Extract the (X, Y) coordinate from the center of the cell holding the provided text.  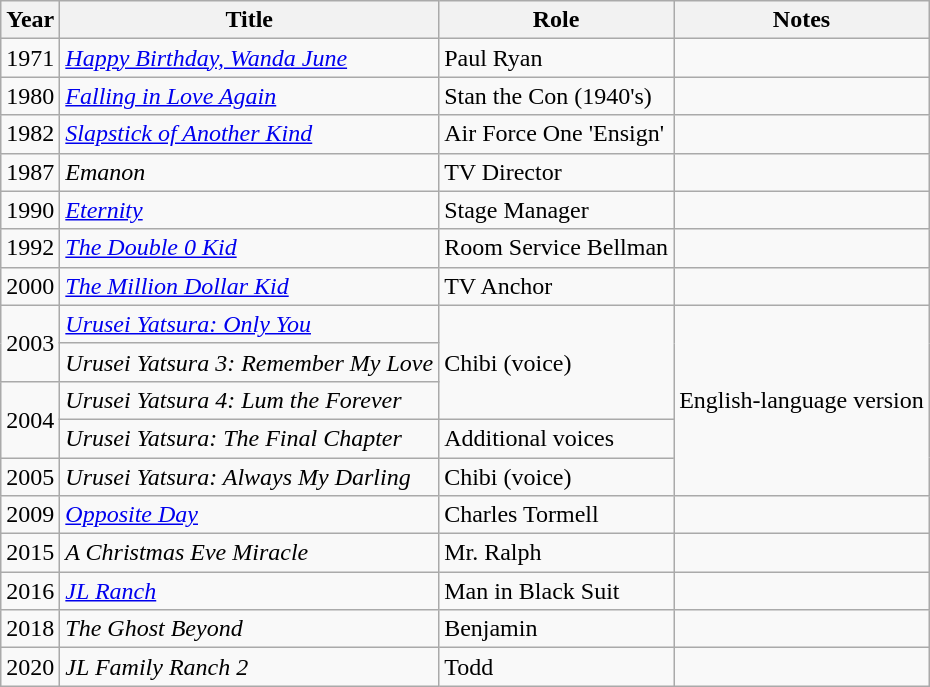
Urusei Yatsura 4: Lum the Forever (250, 400)
A Christmas Eve Miracle (250, 553)
Role (556, 20)
1990 (30, 210)
English-language version (802, 400)
1992 (30, 248)
2009 (30, 515)
JL Ranch (250, 591)
Additional voices (556, 438)
Urusei Yatsura 3: Remember My Love (250, 362)
1987 (30, 172)
Emanon (250, 172)
Urusei Yatsura: Only You (250, 324)
Year (30, 20)
Eternity (250, 210)
2003 (30, 343)
The Double 0 Kid (250, 248)
The Ghost Beyond (250, 629)
TV Director (556, 172)
The Million Dollar Kid (250, 286)
Falling in Love Again (250, 96)
2016 (30, 591)
Paul Ryan (556, 58)
2005 (30, 477)
1982 (30, 134)
Air Force One 'Ensign' (556, 134)
Happy Birthday, Wanda June (250, 58)
2000 (30, 286)
Charles Tormell (556, 515)
Notes (802, 20)
2018 (30, 629)
Opposite Day (250, 515)
Man in Black Suit (556, 591)
Stan the Con (1940's) (556, 96)
Title (250, 20)
Urusei Yatsura: Always My Darling (250, 477)
Mr. Ralph (556, 553)
2020 (30, 667)
1971 (30, 58)
2015 (30, 553)
Todd (556, 667)
Room Service Bellman (556, 248)
JL Family Ranch 2 (250, 667)
1980 (30, 96)
Slapstick of Another Kind (250, 134)
Benjamin (556, 629)
2004 (30, 419)
Urusei Yatsura: The Final Chapter (250, 438)
TV Anchor (556, 286)
Stage Manager (556, 210)
